From the cell containing the given text, extract its center point as [x, y] coordinate. 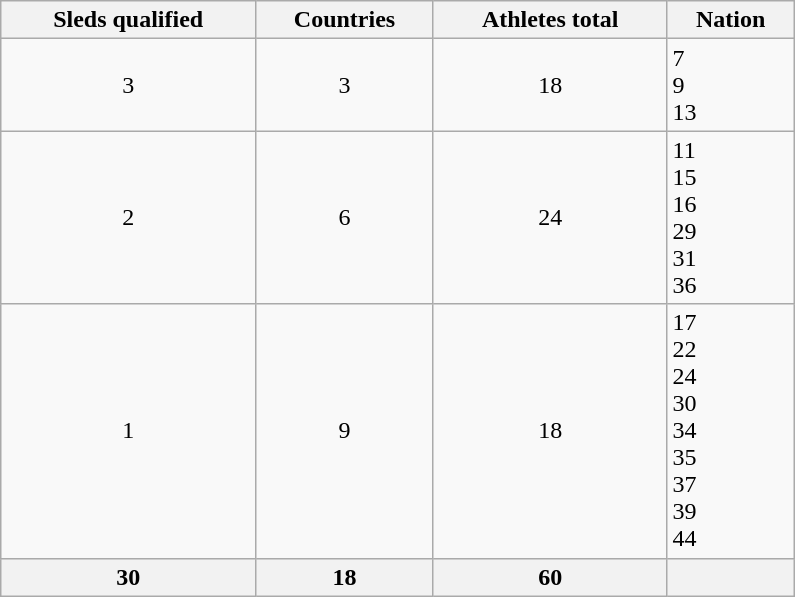
30 [128, 577]
60 [550, 577]
24 [550, 218]
Nation [730, 20]
Countries [345, 20]
Athletes total [550, 20]
7 9 13 [730, 85]
1 [128, 431]
2 [128, 218]
9 [345, 431]
11 15 16 29 31 36 [730, 218]
17 22 24 30 34 35 37 39 44 [730, 431]
6 [345, 218]
Sleds qualified [128, 20]
